Search for the cell housing the specified text and yield its (x, y) center coordinate. 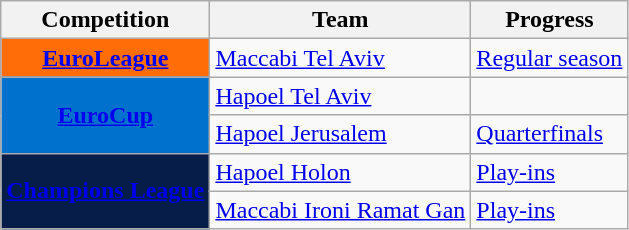
Maccabi Ironi Ramat Gan (340, 210)
Regular season (550, 58)
Quarterfinals (550, 134)
Hapoel Holon (340, 172)
Hapoel Jerusalem (340, 134)
EuroCup (106, 115)
Competition (106, 20)
Champions League (106, 191)
Maccabi Tel Aviv (340, 58)
EuroLeague (106, 58)
Team (340, 20)
Hapoel Tel Aviv (340, 96)
Progress (550, 20)
